Detect which cell encompasses the target text, then output its (X, Y) center coordinate. 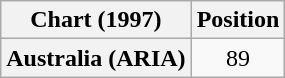
89 (238, 58)
Chart (1997) (96, 20)
Position (238, 20)
Australia (ARIA) (96, 58)
